Locate the cell with the specified text and output its (x, y) center coordinate. 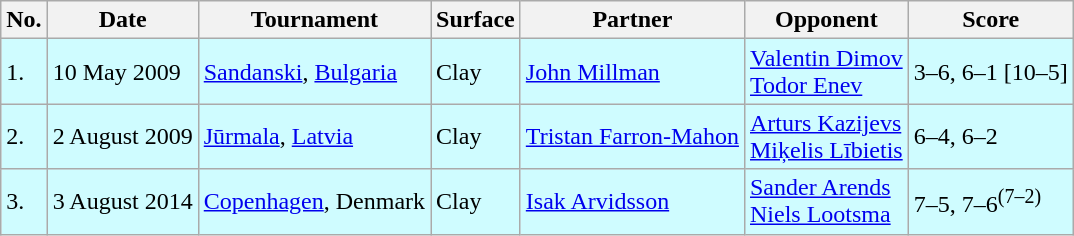
7–5, 7–6(7–2) (990, 202)
Sandanski, Bulgaria (314, 72)
10 May 2009 (122, 72)
Tristan Farron-Mahon (632, 136)
Arturs Kazijevs Miķelis Lībietis (826, 136)
6–4, 6–2 (990, 136)
Isak Arvidsson (632, 202)
Partner (632, 20)
No. (24, 20)
Opponent (826, 20)
2 August 2009 (122, 136)
1. (24, 72)
Date (122, 20)
Score (990, 20)
Jūrmala, Latvia (314, 136)
2. (24, 136)
3–6, 6–1 [10–5] (990, 72)
Copenhagen, Denmark (314, 202)
3 August 2014 (122, 202)
3. (24, 202)
John Millman (632, 72)
Sander Arends Niels Lootsma (826, 202)
Tournament (314, 20)
Valentin Dimov Todor Enev (826, 72)
Surface (476, 20)
